For the text-containing cell, return its midpoint in (x, y) coordinate format. 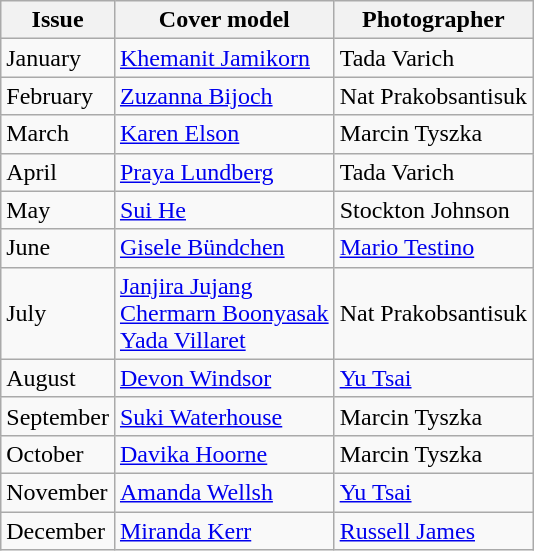
Miranda Kerr (224, 531)
Devon Windsor (224, 378)
Janjira JujangChermarn BoonyasakYada Villaret (224, 313)
Stockton Johnson (433, 210)
Karen Elson (224, 134)
August (58, 378)
June (58, 248)
Russell James (433, 531)
January (58, 58)
Cover model (224, 20)
Suki Waterhouse (224, 416)
Mario Testino (433, 248)
Gisele Bündchen (224, 248)
Photographer (433, 20)
May (58, 210)
October (58, 454)
Davika Hoorne (224, 454)
Zuzanna Bijoch (224, 96)
December (58, 531)
April (58, 172)
Sui He (224, 210)
Amanda Wellsh (224, 492)
February (58, 96)
November (58, 492)
July (58, 313)
March (58, 134)
September (58, 416)
Khemanit Jamikorn (224, 58)
Praya Lundberg (224, 172)
Issue (58, 20)
